Capture the cell that displays the provided text and extract its (x, y) central coordinate. 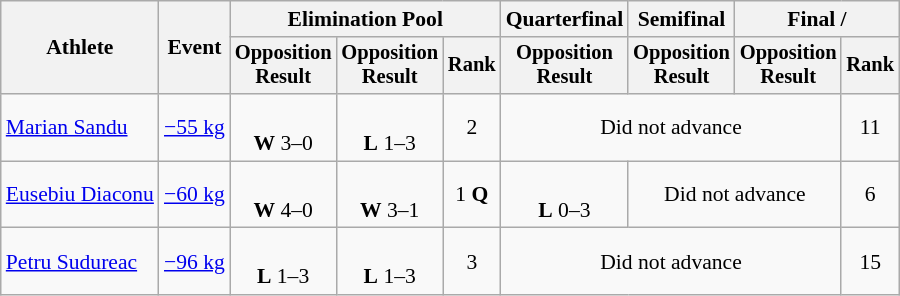
3 (472, 262)
Final / (817, 19)
6 (870, 194)
1 Q (472, 194)
Semifinal (682, 19)
15 (870, 262)
2 (472, 128)
W 3–1 (390, 194)
W 3–0 (284, 128)
Athlete (80, 48)
11 (870, 128)
Marian Sandu (80, 128)
Petru Sudureac (80, 262)
Elimination Pool (366, 19)
Eusebiu Diaconu (80, 194)
Quarterfinal (565, 19)
W 4–0 (284, 194)
−96 kg (194, 262)
−55 kg (194, 128)
L 0–3 (565, 194)
−60 kg (194, 194)
Event (194, 48)
